Pinpoint the cell where the given text exists, returning its [x, y] midpoint coordinate. 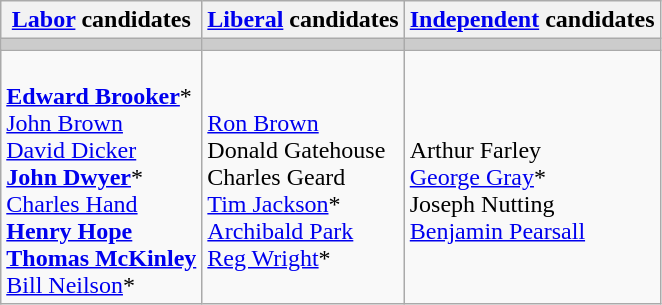
Labor candidates [102, 20]
Arthur Farley George Gray* Joseph Nutting Benjamin Pearsall [532, 177]
Edward Brooker* John Brown David Dicker John Dwyer* Charles Hand Henry Hope Thomas McKinley Bill Neilson* [102, 177]
Independent candidates [532, 20]
Liberal candidates [303, 20]
Ron Brown Donald Gatehouse Charles Geard Tim Jackson* Archibald Park Reg Wright* [303, 177]
